Output the (X, Y) coordinate of the center of the cell containing the given text.  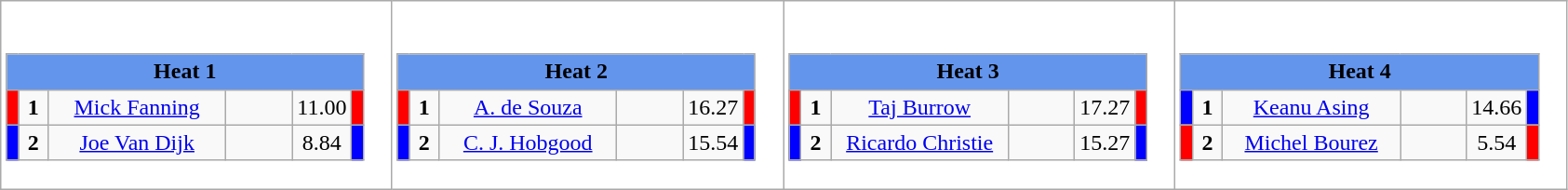
Joe Van Dijk (138, 142)
Keanu Asing (1312, 107)
16.27 (713, 107)
5.54 (1496, 142)
14.66 (1496, 107)
Heat 3 (968, 72)
Heat 4 (1360, 72)
15.54 (713, 142)
Heat 2 1 A. de Souza 16.27 2 C. J. Hobgood 15.54 (588, 95)
Heat 2 (576, 72)
C. J. Hobgood (529, 142)
11.00 (322, 107)
Heat 3 1 Taj Burrow 17.27 2 Ricardo Christie 15.27 (979, 95)
Ricardo Christie (919, 142)
Heat 4 1 Keanu Asing 14.66 2 Michel Bourez 5.54 (1372, 95)
Heat 1 1 Mick Fanning 11.00 2 Joe Van Dijk 8.84 (196, 95)
Michel Bourez (1312, 142)
15.27 (1106, 142)
Heat 1 (184, 72)
Mick Fanning (138, 107)
Taj Burrow (919, 107)
17.27 (1106, 107)
8.84 (322, 142)
A. de Souza (529, 107)
